Find where the given text appears and provide that cell's center as [X, Y] coordinate. 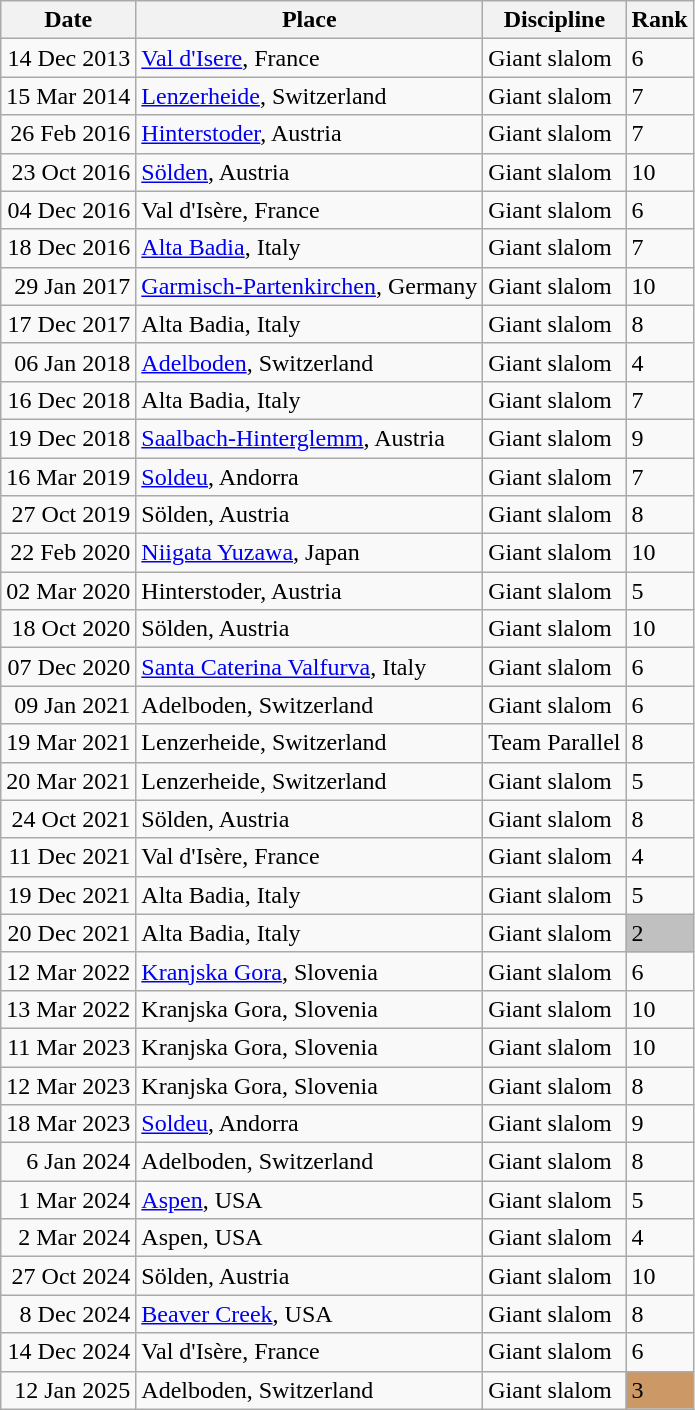
15 Mar 2014 [68, 96]
11 Dec 2021 [68, 857]
16 Mar 2019 [68, 477]
22 Feb 2020 [68, 553]
09 Jan 2021 [68, 705]
Beaver Creek, USA [310, 1314]
20 Mar 2021 [68, 781]
12 Jan 2025 [68, 1390]
18 Mar 2023 [68, 1124]
06 Jan 2018 [68, 362]
2 Mar 2024 [68, 1238]
Place [310, 20]
12 Mar 2023 [68, 1085]
Santa Caterina Valfurva, Italy [310, 667]
Saalbach-Hinterglemm, Austria [310, 438]
26 Feb 2016 [68, 134]
29 Jan 2017 [68, 286]
17 Dec 2017 [68, 324]
Date [68, 20]
27 Oct 2019 [68, 515]
1 Mar 2024 [68, 1200]
19 Mar 2021 [68, 743]
Discipline [554, 20]
18 Dec 2016 [68, 248]
13 Mar 2022 [68, 1009]
Garmisch-Partenkirchen, Germany [310, 286]
20 Dec 2021 [68, 933]
19 Dec 2018 [68, 438]
2 [660, 933]
Team Parallel [554, 743]
Rank [660, 20]
24 Oct 2021 [68, 819]
02 Mar 2020 [68, 591]
19 Dec 2021 [68, 895]
04 Dec 2016 [68, 210]
11 Mar 2023 [68, 1047]
16 Dec 2018 [68, 400]
14 Dec 2013 [68, 58]
3 [660, 1390]
14 Dec 2024 [68, 1352]
Val d'Isere, France [310, 58]
12 Mar 2022 [68, 971]
23 Oct 2016 [68, 172]
6 Jan 2024 [68, 1162]
Niigata Yuzawa, Japan [310, 553]
27 Oct 2024 [68, 1276]
07 Dec 2020 [68, 667]
8 Dec 2024 [68, 1314]
18 Oct 2020 [68, 629]
